Capture the cell that displays the provided text and extract its [X, Y] central coordinate. 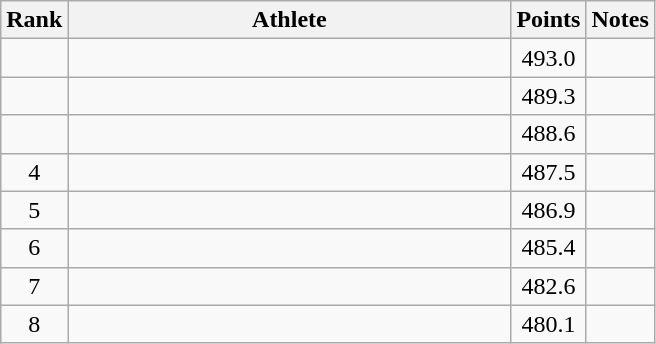
Points [548, 20]
4 [34, 172]
486.9 [548, 210]
5 [34, 210]
7 [34, 286]
8 [34, 324]
488.6 [548, 134]
Athlete [290, 20]
482.6 [548, 286]
487.5 [548, 172]
Notes [620, 20]
489.3 [548, 96]
Rank [34, 20]
6 [34, 248]
480.1 [548, 324]
493.0 [548, 58]
485.4 [548, 248]
